Find where the given text appears and provide that cell's center as (X, Y) coordinate. 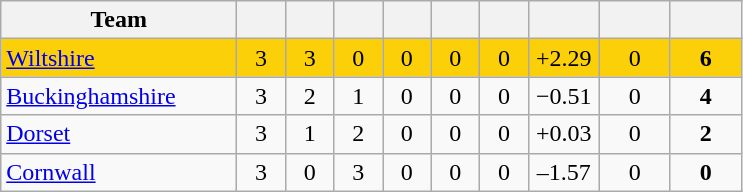
Wiltshire (119, 58)
6 (706, 58)
–1.57 (564, 172)
Team (119, 20)
Cornwall (119, 172)
Dorset (119, 134)
Buckinghamshire (119, 96)
+0.03 (564, 134)
+2.29 (564, 58)
4 (706, 96)
−0.51 (564, 96)
